Find where the given text appears and provide that cell's center as [x, y] coordinate. 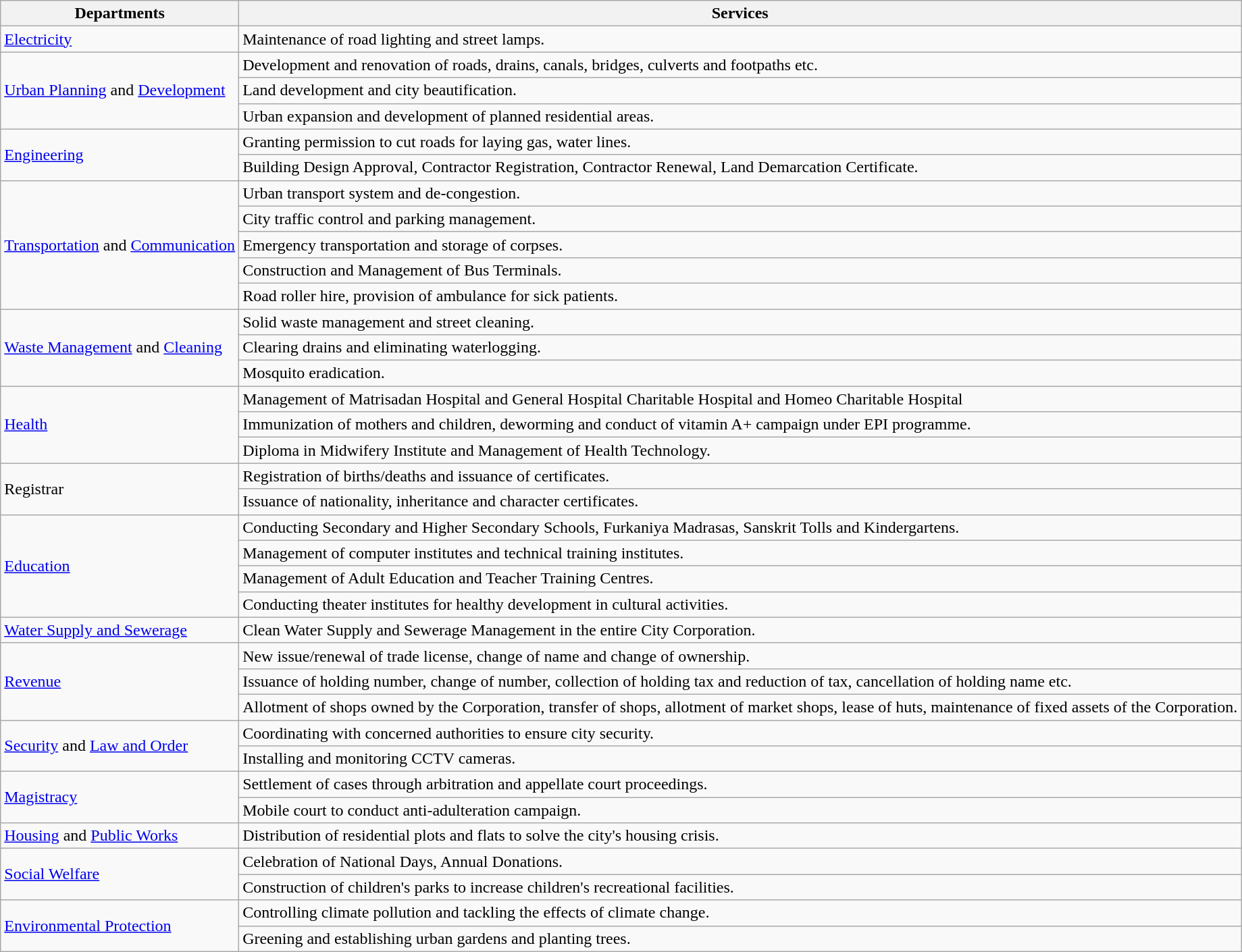
Road roller hire, provision of ambulance for sick patients. [740, 296]
Clean Water Supply and Sewerage Management in the entire City Corporation. [740, 630]
Social Welfare [120, 874]
Immunization of mothers and children, deworming and conduct of vitamin A+ campaign under EPI programme. [740, 425]
Construction of children's parks to increase children's recreational facilities. [740, 887]
Conducting Secondary and Higher Secondary Schools, Furkaniya Madrasas, Sanskrit Tolls and Kindergartens. [740, 527]
Conducting theater institutes for healthy development in cultural activities. [740, 604]
New issue/renewal of trade license, change of name and change of ownership. [740, 656]
Management of Adult Education and Teacher Training Centres. [740, 579]
Registration of births/deaths and issuance of certificates. [740, 476]
Management of computer institutes and technical training institutes. [740, 553]
Controlling climate pollution and tackling the effects of climate change. [740, 913]
Diploma in Midwifery Institute and Management of Health Technology. [740, 450]
Security and Law and Order [120, 745]
Electricity [120, 39]
Greening and establishing urban gardens and planting trees. [740, 938]
Urban expansion and development of planned residential areas. [740, 116]
Maintenance of road lighting and street lamps. [740, 39]
Environmental Protection [120, 926]
Emergency transportation and storage of corpses. [740, 244]
Departments [120, 14]
Clearing drains and eliminating waterlogging. [740, 348]
Revenue [120, 681]
Celebration of National Days, Annual Donations. [740, 862]
Transportation and Communication [120, 244]
Mobile court to conduct anti-adulteration campaign. [740, 810]
Management of Matrisadan Hospital and General Hospital Charitable Hospital and Homeo Charitable Hospital [740, 399]
Solid waste management and street cleaning. [740, 322]
Land development and city beautification. [740, 90]
Urban Planning and Development [120, 90]
Housing and Public Works [120, 836]
Settlement of cases through arbitration and appellate court proceedings. [740, 785]
Mosquito eradication. [740, 373]
Engineering [120, 155]
Granting permission to cut roads for laying gas, water lines. [740, 142]
Services [740, 14]
Coordinating with concerned authorities to ensure city security. [740, 733]
Issuance of nationality, inheritance and character certificates. [740, 502]
Education [120, 566]
Water Supply and Sewerage [120, 630]
Installing and monitoring CCTV cameras. [740, 759]
Issuance of holding number, change of number, collection of holding tax and reduction of tax, cancellation of holding name etc. [740, 681]
Magistracy [120, 797]
Construction and Management of Bus Terminals. [740, 270]
Distribution of residential plots and flats to solve the city's housing crisis. [740, 836]
Registrar [120, 489]
Waste Management and Cleaning [120, 348]
Development and renovation of roads, drains, canals, bridges, culverts and footpaths etc. [740, 65]
Urban transport system and de-congestion. [740, 193]
City traffic control and parking management. [740, 219]
Health [120, 425]
Building Design Approval, Contractor Registration, Contractor Renewal, Land Demarcation Certificate. [740, 167]
